Return (x, y) of the center of cell containing provided text 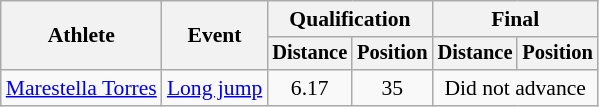
35 (392, 88)
Long jump (214, 88)
Event (214, 36)
Marestella Torres (82, 88)
Did not advance (516, 88)
6.17 (310, 88)
Final (516, 19)
Athlete (82, 36)
Qualification (350, 19)
